Scan for the cell matching the given text and deliver its (X, Y) coordinate at center. 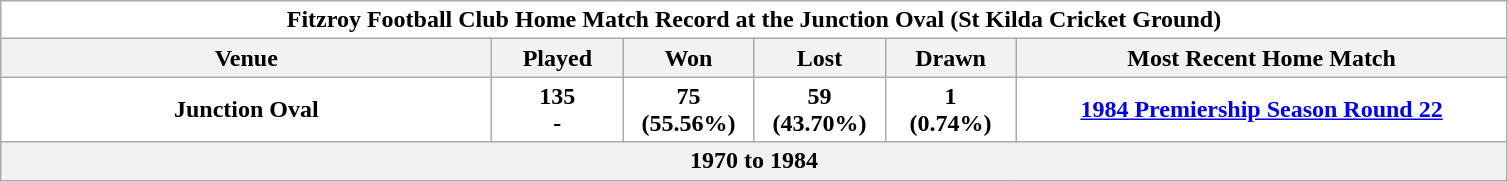
Fitzroy Football Club Home Match Record at the Junction Oval (St Kilda Cricket Ground) (754, 20)
Venue (246, 58)
135- (558, 110)
1(0.74%) (950, 110)
Lost (820, 58)
Most Recent Home Match (1262, 58)
Won (688, 58)
Junction Oval (246, 110)
Drawn (950, 58)
75(55.56%) (688, 110)
59(43.70%) (820, 110)
1970 to 1984 (754, 161)
1984 Premiership Season Round 22 (1262, 110)
Played (558, 58)
